Capture the cell that displays the provided text and extract its (x, y) central coordinate. 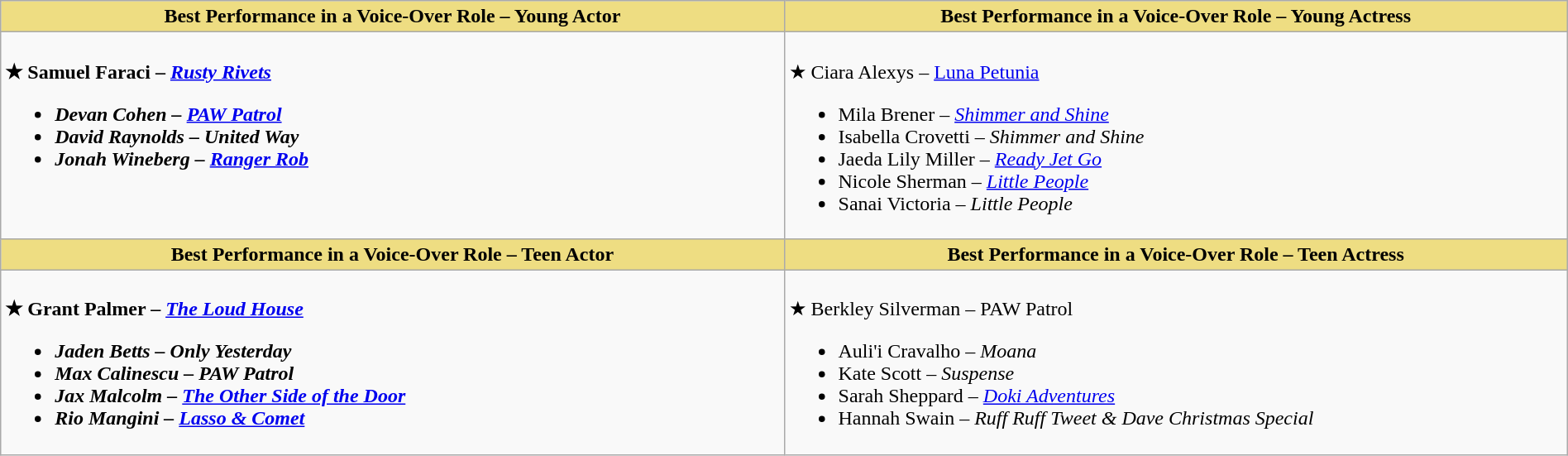
Best Performance in a Voice-Over Role – Young Actress (1176, 17)
Best Performance in a Voice-Over Role – Young Actor (392, 17)
Best Performance in a Voice-Over Role – Teen Actress (1176, 254)
Best Performance in a Voice-Over Role – Teen Actor (392, 254)
★ Samuel Faraci – Rusty RivetsDevan Cohen – PAW PatrolDavid Raynolds – United WayJonah Wineberg – Ranger Rob (392, 136)
